Detect which cell encompasses the target text, then output its (x, y) center coordinate. 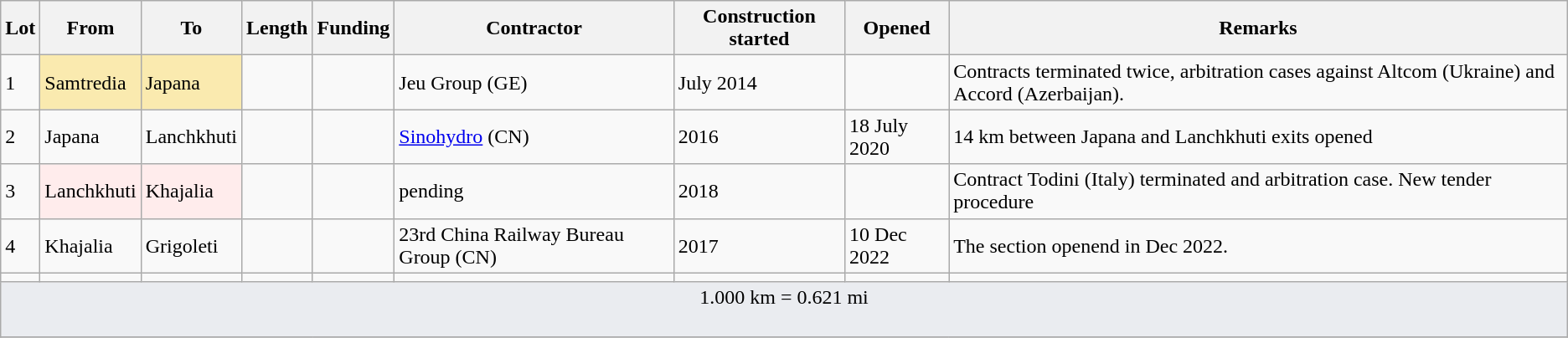
Funding (353, 28)
Jeu Group (GE) (534, 82)
3 (20, 191)
Grigoleti (191, 246)
Contract Todini (Italy) terminated and arbitration case. New tender procedure (1258, 191)
From (90, 28)
18 July 2020 (897, 137)
Contractor (534, 28)
Opened (897, 28)
Contracts terminated twice, arbitration cases against Altcom (Ukraine) and Accord (Azerbaijan). (1258, 82)
July 2014 (759, 82)
1 (20, 82)
23rd China Railway Bureau Group (CN) (534, 246)
Sinohydro (CN) (534, 137)
2016 (759, 137)
The section openend in Dec 2022. (1258, 246)
Lot (20, 28)
Construction started (759, 28)
10 Dec 2022 (897, 246)
2017 (759, 246)
2 (20, 137)
14 km between Japana and Lanchkhuti exits opened (1258, 137)
2018 (759, 191)
pending (534, 191)
Remarks (1258, 28)
1.000 km = 0.621 mi (784, 310)
Samtredia (90, 82)
4 (20, 246)
To (191, 28)
Length (277, 28)
